Output the [x, y] coordinate of the center of the cell containing the given text.  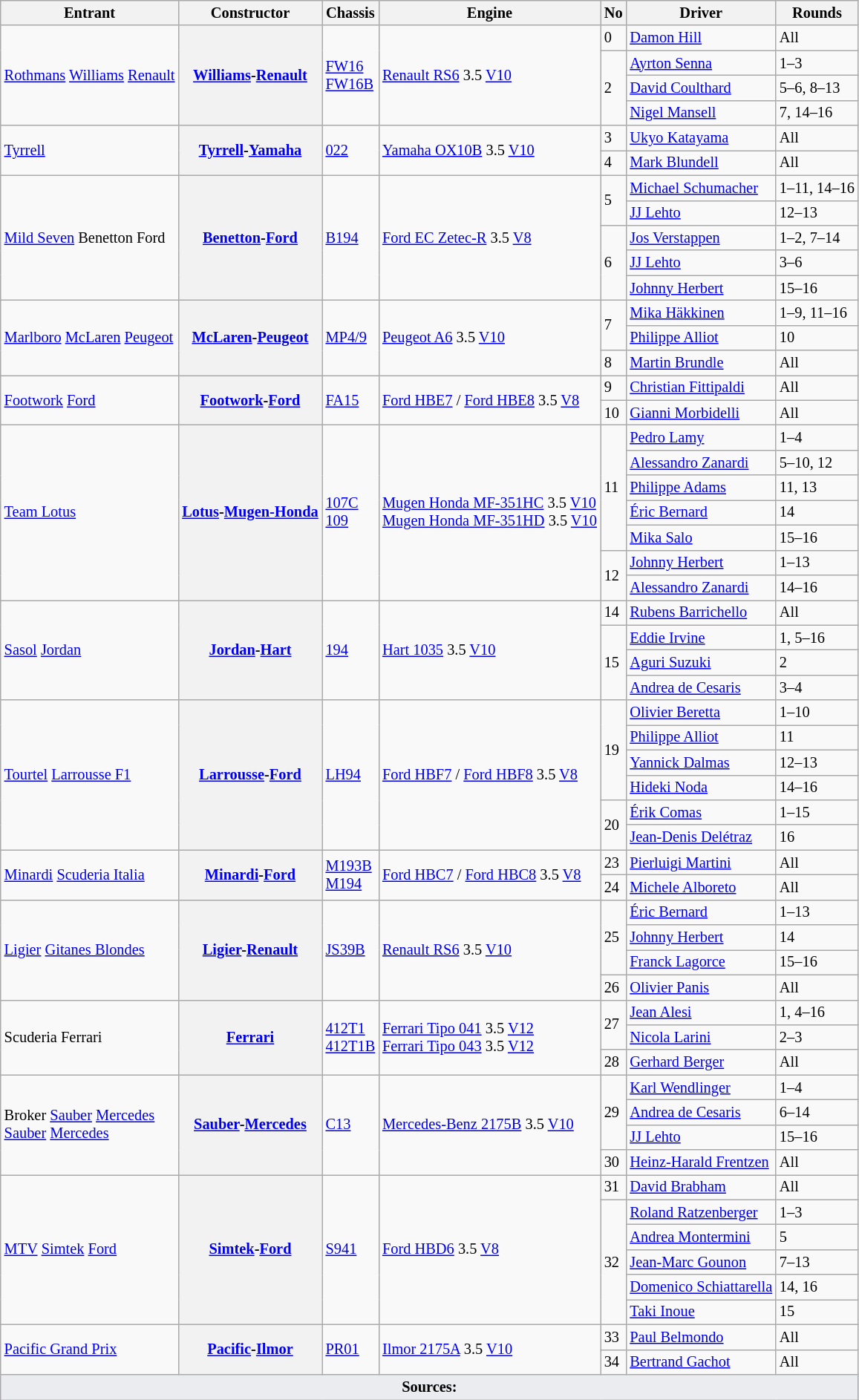
Jordan-Hart [249, 650]
Jos Verstappen [701, 238]
2–3 [817, 1037]
Michele Alboreto [701, 887]
Peugeot A6 3.5 V10 [490, 337]
3–6 [817, 263]
Gianni Morbidelli [701, 413]
Karl Wendlinger [701, 1087]
Taki Inoue [701, 1312]
Mugen Honda MF-351HC 3.5 V10Mugen Honda MF-351HD 3.5 V10 [490, 512]
Simtek-Ford [249, 1249]
Nicola Larini [701, 1037]
1–15 [817, 812]
Ford HBE7 / Ford HBE8 3.5 V8 [490, 399]
Olivier Panis [701, 987]
Footwork-Ford [249, 399]
Mika Salo [701, 537]
Constructor [249, 13]
Nigel Mansell [701, 113]
12 [613, 575]
Ilmor 2175A 3.5 V10 [490, 1350]
Larrousse-Ford [249, 775]
Heinz-Harald Frentzen [701, 1162]
Hart 1035 3.5 V10 [490, 650]
1, 5–16 [817, 638]
1, 4–16 [817, 1013]
19 [613, 750]
Ligier Gitanes Blondes [90, 950]
Rubens Barrichello [701, 612]
Franck Lagorce [701, 962]
14, 16 [817, 1287]
4 [613, 163]
Pierluigi Martini [701, 863]
Mark Blundell [701, 163]
Mild Seven Benetton Ford [90, 238]
Broker Sauber Mercedes Sauber Mercedes [90, 1125]
16 [817, 837]
6–14 [817, 1112]
25 [613, 937]
Damon Hill [701, 38]
33 [613, 1337]
Martin Brundle [701, 363]
7 [613, 325]
Footwork Ford [90, 399]
32 [613, 1262]
M193BM194 [350, 874]
Mercedes-Benz 2175B 3.5 V10 [490, 1125]
MTV Simtek Ford [90, 1249]
27 [613, 1024]
0 [613, 38]
No [613, 13]
11, 13 [817, 488]
Ferrari Tipo 041 3.5 V12Ferrari Tipo 043 3.5 V12 [490, 1038]
1–10 [817, 713]
McLaren-Peugeot [249, 337]
Eddie Irvine [701, 638]
Olivier Beretta [701, 713]
6 [613, 263]
B194 [350, 238]
31 [613, 1187]
Jean-Marc Gounon [701, 1262]
Ford EC Zetec-R 3.5 V8 [490, 238]
Ligier-Renault [249, 950]
Hideki Noda [701, 788]
C13 [350, 1125]
9 [613, 387]
Minardi Scuderia Italia [90, 874]
412T1412T1B [350, 1038]
29 [613, 1112]
1–2, 7–14 [817, 238]
1–11, 14–16 [817, 188]
1–9, 11–16 [817, 313]
24 [613, 887]
Aguri Suzuki [701, 662]
Jean-Denis Delétraz [701, 837]
Entrant [90, 13]
PR01 [350, 1350]
Yamaha OX10B 3.5 V10 [490, 150]
Engine [490, 13]
26 [613, 987]
FW16FW16B [350, 76]
Driver [701, 13]
Ford HBD6 3.5 V8 [490, 1249]
Pedro Lamy [701, 437]
Michael Schumacher [701, 188]
Sauber-Mercedes [249, 1125]
Gerhard Berger [701, 1062]
20 [613, 824]
Chassis [350, 13]
Pacific Grand Prix [90, 1350]
Pacific-Ilmor [249, 1350]
Andrea Montermini [701, 1237]
34 [613, 1362]
JS39B [350, 950]
Rothmans Williams Renault [90, 76]
Paul Belmondo [701, 1337]
30 [613, 1162]
7, 14–16 [817, 113]
Marlboro McLaren Peugeot [90, 337]
Sources: [429, 1387]
194 [350, 650]
Jean Alesi [701, 1013]
Philippe Adams [701, 488]
Érik Comas [701, 812]
7–13 [817, 1262]
107C109 [350, 512]
Williams-Renault [249, 76]
Ford HBC7 / Ford HBC8 3.5 V8 [490, 874]
Sasol Jordan [90, 650]
5–10, 12 [817, 462]
David Brabham [701, 1187]
Ford HBF7 / Ford HBF8 3.5 V8 [490, 775]
Rounds [817, 13]
Christian Fittipaldi [701, 387]
Benetton-Ford [249, 238]
Mika Häkkinen [701, 313]
Minardi-Ford [249, 874]
28 [613, 1062]
Lotus-Mugen-Honda [249, 512]
Team Lotus [90, 512]
Scuderia Ferrari [90, 1038]
022 [350, 150]
FA15 [350, 399]
23 [613, 863]
Roland Ratzenberger [701, 1212]
Yannick Dalmas [701, 762]
8 [613, 363]
Tourtel Larrousse F1 [90, 775]
Ferrari [249, 1038]
5–6, 8–13 [817, 88]
Bertrand Gachot [701, 1362]
David Coulthard [701, 88]
S941 [350, 1249]
3–4 [817, 687]
LH94 [350, 775]
Ukyo Katayama [701, 138]
Ayrton Senna [701, 63]
Tyrrell-Yamaha [249, 150]
MP4/9 [350, 337]
3 [613, 138]
Tyrrell [90, 150]
Domenico Schiattarella [701, 1287]
